Pinpoint the cell where the given text exists, returning its (x, y) midpoint coordinate. 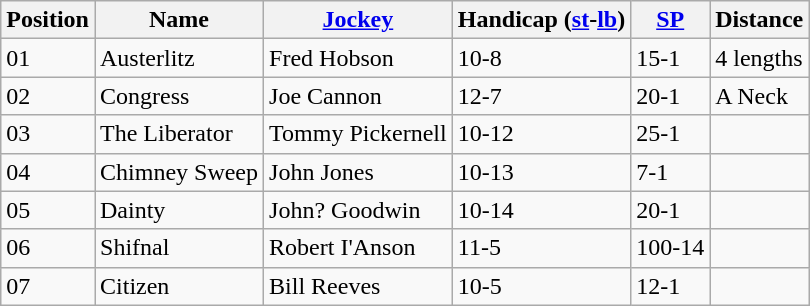
Position (48, 20)
Distance (760, 20)
01 (48, 58)
06 (48, 248)
Shifnal (178, 248)
02 (48, 96)
Congress (178, 96)
Jockey (358, 20)
11-5 (541, 248)
12-1 (670, 286)
4 lengths (760, 58)
Handicap (st-lb) (541, 20)
7-1 (670, 172)
Chimney Sweep (178, 172)
Joe Cannon (358, 96)
15-1 (670, 58)
10-14 (541, 210)
SP (670, 20)
Fred Hobson (358, 58)
10-12 (541, 134)
Tommy Pickernell (358, 134)
03 (48, 134)
Austerlitz (178, 58)
10-13 (541, 172)
25-1 (670, 134)
John Jones (358, 172)
Name (178, 20)
A Neck (760, 96)
Robert I'Anson (358, 248)
Bill Reeves (358, 286)
04 (48, 172)
12-7 (541, 96)
100-14 (670, 248)
Dainty (178, 210)
10-5 (541, 286)
Citizen (178, 286)
John? Goodwin (358, 210)
10-8 (541, 58)
07 (48, 286)
05 (48, 210)
The Liberator (178, 134)
